From the cell containing the given text, extract its center point as (X, Y) coordinate. 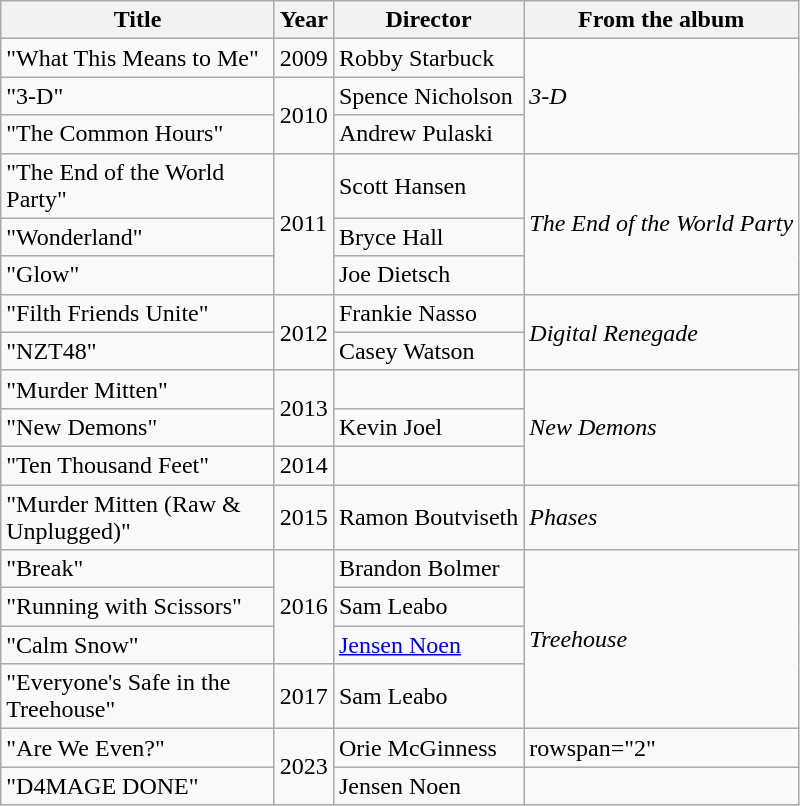
"Murder Mitten (Raw & Unplugged)" (138, 516)
"Filth Friends Unite" (138, 313)
rowspan="2" (662, 748)
2013 (304, 408)
"Break" (138, 569)
"Running with Scissors" (138, 607)
Kevin Joel (428, 427)
Robby Starbuck (428, 58)
"3-D" (138, 96)
"The End of the World Party" (138, 186)
"New Demons" (138, 427)
2023 (304, 767)
Year (304, 20)
Joe Dietsch (428, 275)
From the album (662, 20)
"NZT48" (138, 351)
2009 (304, 58)
2016 (304, 607)
2014 (304, 465)
2015 (304, 516)
Brandon Bolmer (428, 569)
Scott Hansen (428, 186)
"D4MAGE DONE" (138, 786)
"Wonderland" (138, 237)
Phases (662, 516)
"Calm Snow" (138, 645)
3-D (662, 96)
2010 (304, 115)
"The Common Hours" (138, 134)
"What This Means to Me" (138, 58)
Spence Nicholson (428, 96)
"Murder Mitten" (138, 389)
Ramon Boutviseth (428, 516)
The End of the World Party (662, 224)
"Are We Even?" (138, 748)
Title (138, 20)
Bryce Hall (428, 237)
"Everyone's Safe in the Treehouse" (138, 696)
Andrew Pulaski (428, 134)
"Glow" (138, 275)
Casey Watson (428, 351)
New Demons (662, 427)
Digital Renegade (662, 332)
Orie McGinness (428, 748)
2017 (304, 696)
Director (428, 20)
Frankie Nasso (428, 313)
2012 (304, 332)
"Ten Thousand Feet" (138, 465)
2011 (304, 224)
Treehouse (662, 640)
